Scan for the cell matching the given text and deliver its [x, y] coordinate at center. 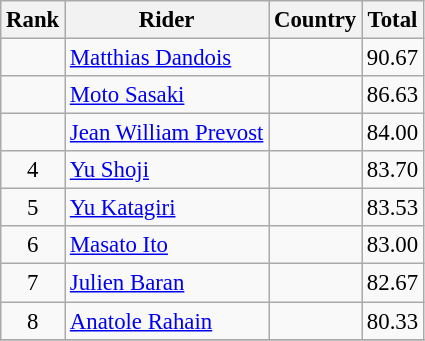
Rank [33, 20]
83.53 [393, 208]
83.00 [393, 245]
Rider [167, 20]
Yu Shoji [167, 170]
Moto Sasaki [167, 95]
Country [316, 20]
82.67 [393, 283]
Anatole Rahain [167, 321]
5 [33, 208]
Jean William Prevost [167, 133]
7 [33, 283]
Total [393, 20]
4 [33, 170]
Matthias Dandois [167, 58]
86.63 [393, 95]
83.70 [393, 170]
80.33 [393, 321]
6 [33, 245]
84.00 [393, 133]
90.67 [393, 58]
Masato Ito [167, 245]
8 [33, 321]
Julien Baran [167, 283]
Yu Katagiri [167, 208]
